Identify which cell holds the provided text, then report its (X, Y) central coordinate. 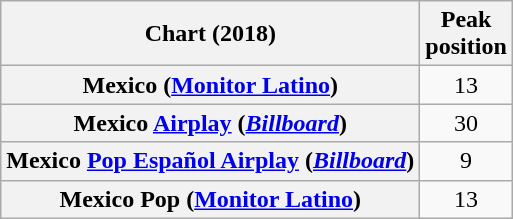
Mexico Pop Español Airplay (Billboard) (210, 161)
Peakposition (466, 34)
Mexico Airplay (Billboard) (210, 123)
Mexico Pop (Monitor Latino) (210, 199)
9 (466, 161)
30 (466, 123)
Chart (2018) (210, 34)
Mexico (Monitor Latino) (210, 85)
